Pinpoint the cell where the given text exists, returning its (X, Y) midpoint coordinate. 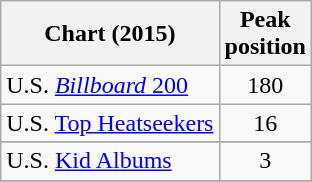
16 (265, 123)
180 (265, 85)
Chart (2015) (110, 34)
U.S. Top Heatseekers (110, 123)
Peakposition (265, 34)
U.S. Kid Albums (110, 161)
3 (265, 161)
U.S. Billboard 200 (110, 85)
